Identify which cell holds the provided text, then report its [x, y] central coordinate. 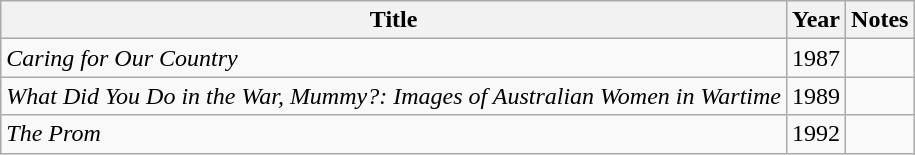
Year [816, 20]
1987 [816, 58]
The Prom [394, 134]
Caring for Our Country [394, 58]
1992 [816, 134]
What Did You Do in the War, Mummy?: Images of Australian Women in Wartime [394, 96]
Title [394, 20]
1989 [816, 96]
Notes [880, 20]
